Identify which cell holds the provided text, then report its [x, y] central coordinate. 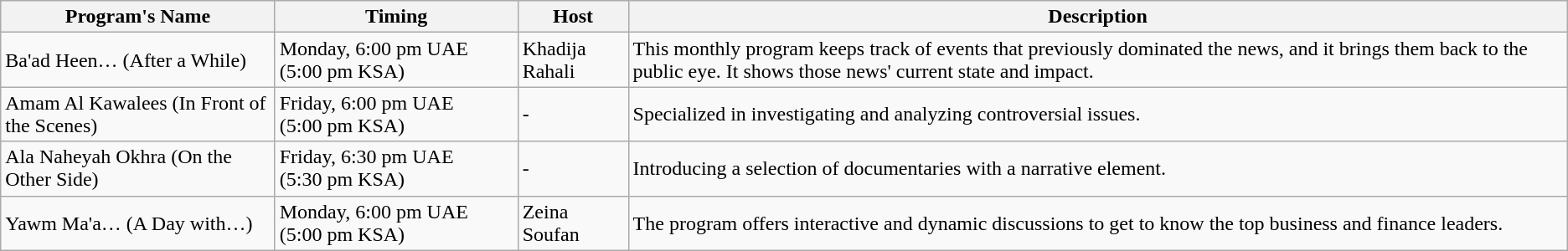
Introducing a selection of documentaries with a narrative element. [1097, 169]
Friday, 6:30 pm UAE (5:30 pm KSA) [396, 169]
Ba'ad Heen… (After a While) [137, 60]
Khadija Rahali [573, 60]
Zeina Soufan [573, 223]
Amam Al Kawalees (In Front of the Scenes) [137, 114]
Yawm Ma'a… (A Day with…) [137, 223]
Friday, 6:00 pm UAE (5:00 pm KSA) [396, 114]
Specialized in investigating and analyzing controversial issues. [1097, 114]
The program offers interactive and dynamic discussions to get to know the top business and finance leaders. [1097, 223]
Host [573, 17]
Description [1097, 17]
Program's Name [137, 17]
Ala Naheyah Okhra (On the Other Side) [137, 169]
Timing [396, 17]
